For the text-containing cell, return its midpoint in [x, y] coordinate format. 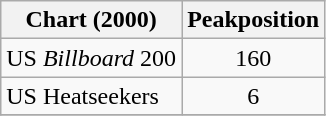
6 [254, 96]
Chart (2000) [92, 20]
US Heatseekers [92, 96]
Peakposition [254, 20]
160 [254, 58]
US Billboard 200 [92, 58]
